Extract the (x, y) coordinate from the center of the cell holding the provided text.  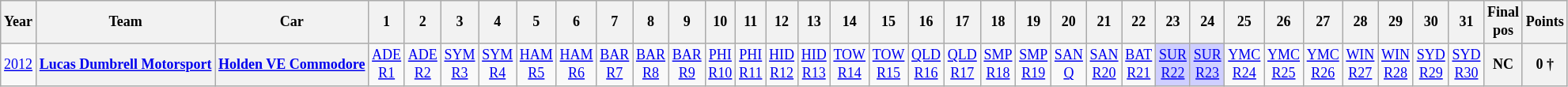
2 (422, 22)
5 (536, 22)
BATR21 (1139, 64)
BARR7 (615, 64)
25 (1244, 22)
13 (813, 22)
Points (1544, 22)
Lucas Dumbrell Motorsport (125, 64)
6 (576, 22)
YMCR24 (1244, 64)
WINR28 (1396, 64)
SYMR3 (460, 64)
SURR23 (1207, 64)
29 (1396, 22)
QLDR16 (926, 64)
PHIR11 (751, 64)
HIDR12 (782, 64)
Car (292, 22)
20 (1070, 22)
SYDR30 (1467, 64)
18 (998, 22)
YMCR25 (1284, 64)
4 (498, 22)
ADER2 (422, 64)
1 (387, 22)
Final pos (1503, 22)
YMCR26 (1323, 64)
17 (962, 22)
2012 (19, 64)
BARR8 (651, 64)
8 (651, 22)
NC (1503, 64)
27 (1323, 22)
16 (926, 22)
QLDR17 (962, 64)
SYDR29 (1430, 64)
HAMR6 (576, 64)
9 (687, 22)
31 (1467, 22)
11 (751, 22)
15 (888, 22)
ADER1 (387, 64)
SANQ (1070, 64)
12 (782, 22)
24 (1207, 22)
14 (850, 22)
22 (1139, 22)
Team (125, 22)
BARR9 (687, 64)
TOWR15 (888, 64)
23 (1173, 22)
21 (1104, 22)
0 † (1544, 64)
SURR22 (1173, 64)
SANR20 (1104, 64)
19 (1033, 22)
SMPR19 (1033, 64)
7 (615, 22)
SMPR18 (998, 64)
3 (460, 22)
WINR27 (1361, 64)
30 (1430, 22)
10 (720, 22)
TOWR14 (850, 64)
HIDR13 (813, 64)
Holden VE Commodore (292, 64)
26 (1284, 22)
PHIR10 (720, 64)
HAMR5 (536, 64)
SYMR4 (498, 64)
Year (19, 22)
28 (1361, 22)
